For the text-containing cell, return its midpoint in [X, Y] coordinate format. 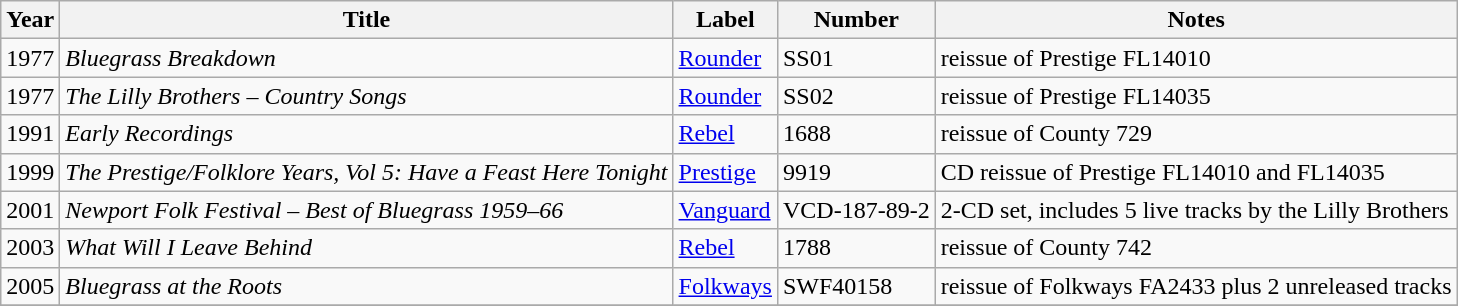
2001 [30, 210]
2-CD set, includes 5 live tracks by the Lilly Brothers [1196, 210]
Title [366, 20]
Newport Folk Festival – Best of Bluegrass 1959–66 [366, 210]
1688 [856, 134]
What Will I Leave Behind [366, 248]
CD reissue of Prestige FL14010 and FL14035 [1196, 172]
reissue of Prestige FL14010 [1196, 58]
2003 [30, 248]
The Prestige/Folklore Years, Vol 5: Have a Feast Here Tonight [366, 172]
reissue of County 729 [1196, 134]
Folkways [725, 286]
Notes [1196, 20]
2005 [30, 286]
SS02 [856, 96]
Bluegrass Breakdown [366, 58]
9919 [856, 172]
SS01 [856, 58]
Early Recordings [366, 134]
Prestige [725, 172]
Vanguard [725, 210]
Number [856, 20]
SWF40158 [856, 286]
Label [725, 20]
reissue of County 742 [1196, 248]
Year [30, 20]
The Lilly Brothers – Country Songs [366, 96]
reissue of Prestige FL14035 [1196, 96]
reissue of Folkways FA2433 plus 2 unreleased tracks [1196, 286]
1999 [30, 172]
1788 [856, 248]
1991 [30, 134]
VCD-187-89-2 [856, 210]
Bluegrass at the Roots [366, 286]
